For the text-containing cell, return its midpoint in [X, Y] coordinate format. 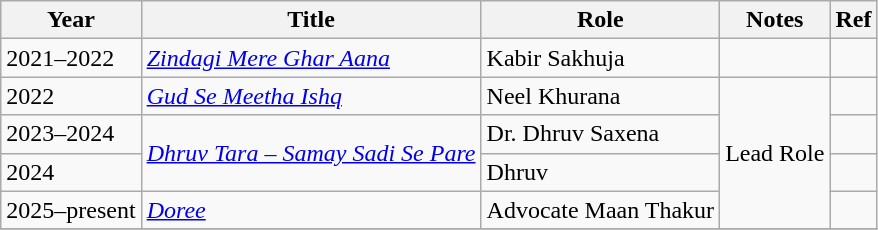
Lead Role [775, 153]
Doree [311, 210]
2022 [71, 96]
Dhruv Tara – Samay Sadi Se Pare [311, 153]
2023–2024 [71, 134]
Notes [775, 20]
2024 [71, 172]
Neel Khurana [600, 96]
Role [600, 20]
2025–present [71, 210]
Ref [854, 20]
2021–2022 [71, 58]
Title [311, 20]
Kabir Sakhuja [600, 58]
Dr. Dhruv Saxena [600, 134]
Advocate Maan Thakur [600, 210]
Zindagi Mere Ghar Aana [311, 58]
Year [71, 20]
Dhruv [600, 172]
Gud Se Meetha Ishq [311, 96]
